Extract the [X, Y] coordinate from the center of the cell holding the provided text.  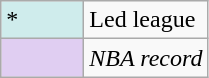
* [42, 20]
NBA record [146, 58]
Led league [146, 20]
